Output the (x, y) coordinate of the center of the cell containing the given text.  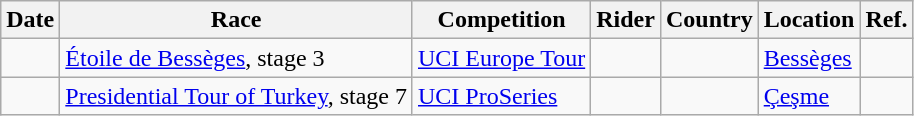
UCI ProSeries (501, 96)
Date (30, 20)
UCI Europe Tour (501, 58)
Çeşme (809, 96)
Rider (626, 20)
Country (709, 20)
Ref. (886, 20)
Étoile de Bessèges, stage 3 (236, 58)
Competition (501, 20)
Presidential Tour of Turkey, stage 7 (236, 96)
Bessèges (809, 58)
Race (236, 20)
Location (809, 20)
